Extract the [x, y] coordinate from the center of the cell holding the provided text.  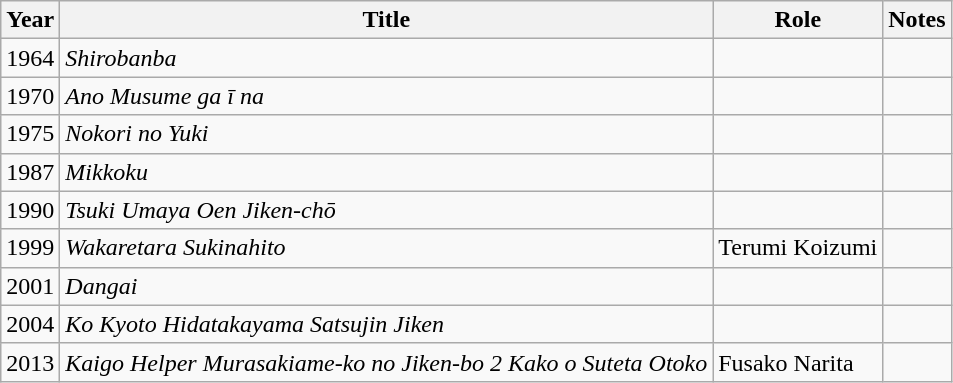
1999 [30, 248]
1990 [30, 210]
2013 [30, 362]
1970 [30, 96]
Mikkoku [386, 172]
Tsuki Umaya Oen Jiken-chō [386, 210]
1987 [30, 172]
Ko Kyoto Hidatakayama Satsujin Jiken [386, 324]
Fusako Narita [798, 362]
Notes [917, 20]
Kaigo Helper Murasakiame-ko no Jiken-bo 2 Kako o Suteta Otoko [386, 362]
Wakaretara Sukinahito [386, 248]
Shirobanba [386, 58]
Nokori no Yuki [386, 134]
Role [798, 20]
1964 [30, 58]
Title [386, 20]
2001 [30, 286]
Ano Musume ga ī na [386, 96]
Terumi Koizumi [798, 248]
2004 [30, 324]
Year [30, 20]
Dangai [386, 286]
1975 [30, 134]
